Capture the cell that displays the provided text and extract its [X, Y] central coordinate. 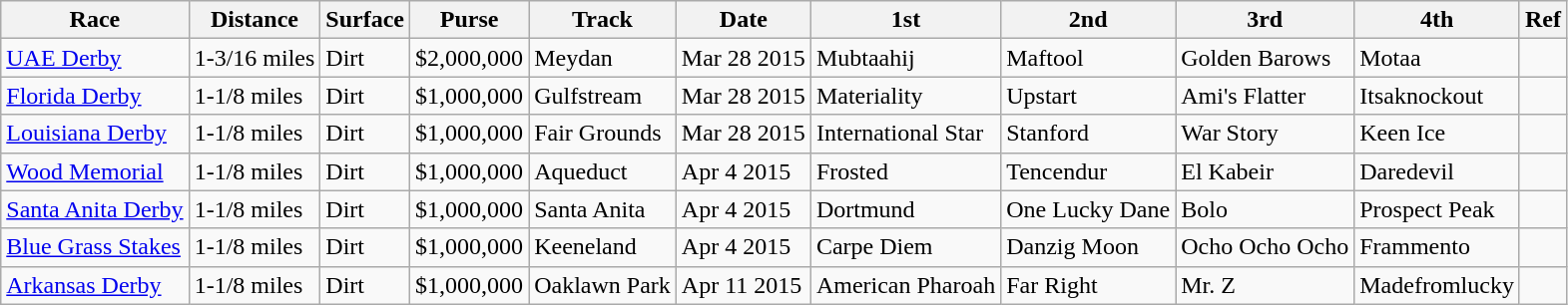
Keeneland [603, 247]
Apr 11 2015 [743, 285]
One Lucky Dane [1088, 209]
Ref [1543, 20]
Surface [365, 20]
Carpe Diem [905, 247]
1st [905, 20]
Ocho Ocho Ocho [1266, 247]
Far Right [1088, 285]
Frammento [1437, 247]
2nd [1088, 20]
3rd [1266, 20]
Bolo [1266, 209]
American Pharoah [905, 285]
Arkansas Derby [95, 285]
$2,000,000 [469, 58]
Louisiana Derby [95, 134]
Upstart [1088, 96]
Itsaknockout [1437, 96]
Wood Memorial [95, 171]
Madefromlucky [1437, 285]
Florida Derby [95, 96]
Mr. Z [1266, 285]
Daredevil [1437, 171]
Fair Grounds [603, 134]
Keen Ice [1437, 134]
Danzig Moon [1088, 247]
Distance [255, 20]
War Story [1266, 134]
Maftool [1088, 58]
Materiality [905, 96]
Date [743, 20]
Stanford [1088, 134]
Santa Anita [603, 209]
Frosted [905, 171]
El Kabeir [1266, 171]
Tencendur [1088, 171]
4th [1437, 20]
Blue Grass Stakes [95, 247]
Santa Anita Derby [95, 209]
Motaa [1437, 58]
Race [95, 20]
International Star [905, 134]
Mubtaahij [905, 58]
Purse [469, 20]
UAE Derby [95, 58]
Golden Barows [1266, 58]
Aqueduct [603, 171]
Ami's Flatter [1266, 96]
Oaklawn Park [603, 285]
Dortmund [905, 209]
Meydan [603, 58]
Gulfstream [603, 96]
1-3/16 miles [255, 58]
Track [603, 20]
Prospect Peak [1437, 209]
